Locate the cell with the specified text and output its (x, y) center coordinate. 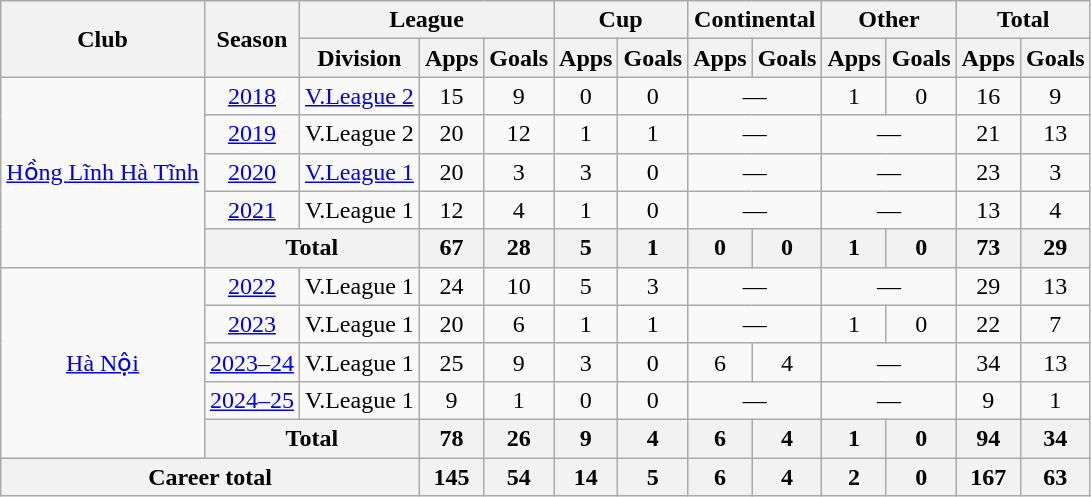
2024–25 (252, 400)
78 (451, 438)
54 (519, 477)
14 (586, 477)
Hà Nội (103, 362)
2 (854, 477)
167 (988, 477)
2021 (252, 210)
League (426, 20)
73 (988, 248)
94 (988, 438)
2018 (252, 96)
Career total (210, 477)
Continental (755, 20)
16 (988, 96)
Other (889, 20)
23 (988, 172)
63 (1055, 477)
145 (451, 477)
22 (988, 324)
21 (988, 134)
Hồng Lĩnh Hà Tĩnh (103, 172)
2023–24 (252, 362)
2019 (252, 134)
24 (451, 286)
Season (252, 39)
2023 (252, 324)
Cup (621, 20)
10 (519, 286)
26 (519, 438)
2020 (252, 172)
Club (103, 39)
67 (451, 248)
2022 (252, 286)
15 (451, 96)
28 (519, 248)
7 (1055, 324)
Division (359, 58)
25 (451, 362)
